Output the [X, Y] coordinate of the center of the cell containing the given text.  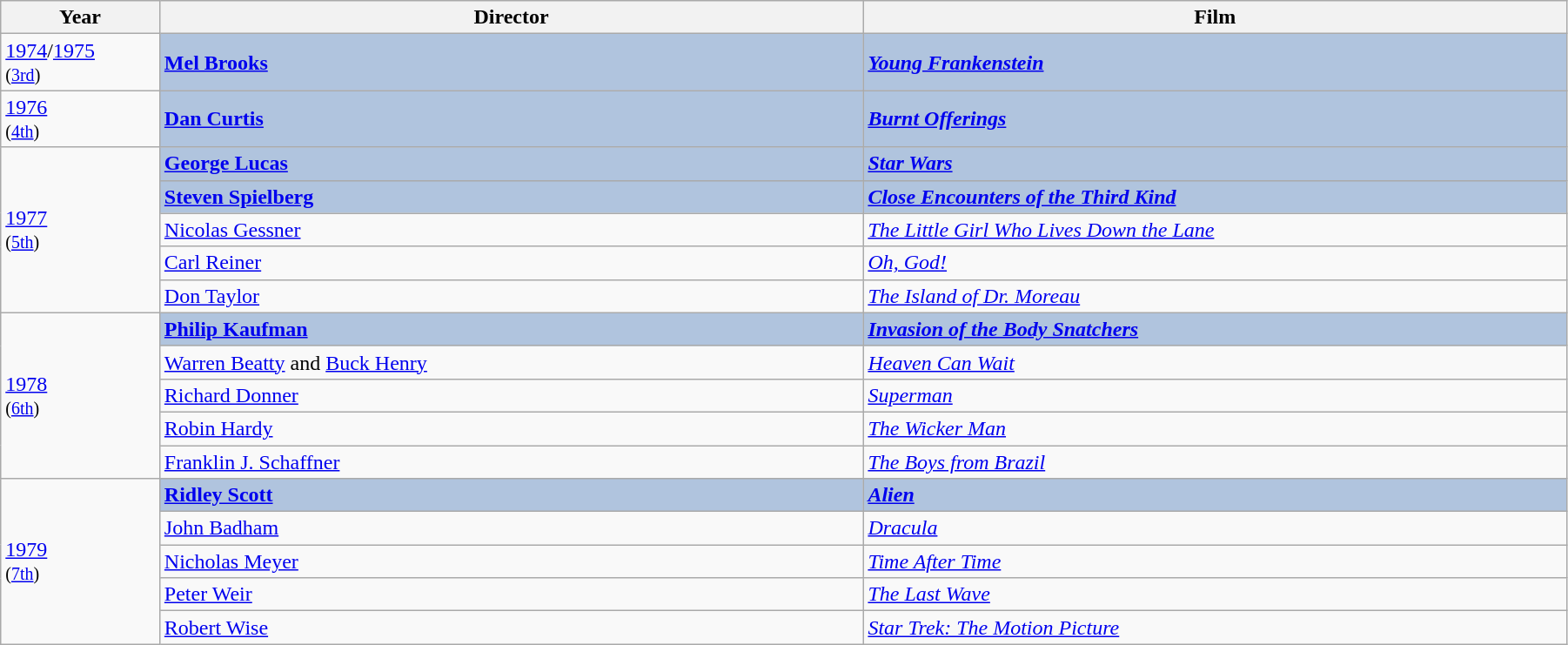
The Boys from Brazil [1215, 462]
Carl Reiner [512, 263]
Superman [1215, 395]
Don Taylor [512, 296]
Dracula [1215, 528]
Nicholas Meyer [512, 561]
The Island of Dr. Moreau [1215, 296]
1978(6th) [80, 395]
John Badham [512, 528]
1974/1975(3rd) [80, 63]
Director [512, 17]
Invasion of the Body Snatchers [1215, 329]
Burnt Offerings [1215, 118]
1979(7th) [80, 561]
Ridley Scott [512, 495]
Robert Wise [512, 628]
Dan Curtis [512, 118]
Year [80, 17]
Time After Time [1215, 561]
1977(5th) [80, 230]
Star Trek: The Motion Picture [1215, 628]
The Last Wave [1215, 595]
Star Wars [1215, 164]
Heaven Can Wait [1215, 362]
Mel Brooks [512, 63]
Philip Kaufman [512, 329]
The Little Girl Who Lives Down the Lane [1215, 230]
The Wicker Man [1215, 428]
Warren Beatty and Buck Henry [512, 362]
George Lucas [512, 164]
Close Encounters of the Third Kind [1215, 197]
Franklin J. Schaffner [512, 462]
1976(4th) [80, 118]
Film [1215, 17]
Alien [1215, 495]
Steven Spielberg [512, 197]
Richard Donner [512, 395]
Peter Weir [512, 595]
Oh, God! [1215, 263]
Robin Hardy [512, 428]
Young Frankenstein [1215, 63]
Nicolas Gessner [512, 230]
